Scan for the cell matching the given text and deliver its [X, Y] coordinate at center. 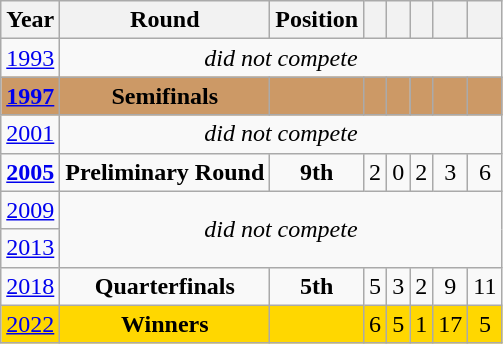
2001 [30, 134]
2009 [30, 210]
Preliminary Round [165, 172]
Round [165, 20]
11 [485, 286]
1997 [30, 96]
2018 [30, 286]
0 [398, 172]
2013 [30, 248]
2022 [30, 324]
5th [317, 286]
1 [422, 324]
Position [317, 20]
17 [450, 324]
Winners [165, 324]
Quarterfinals [165, 286]
Year [30, 20]
1993 [30, 58]
9 [450, 286]
2005 [30, 172]
9th [317, 172]
Semifinals [165, 96]
